Pinpoint the cell where the given text exists, returning its [x, y] midpoint coordinate. 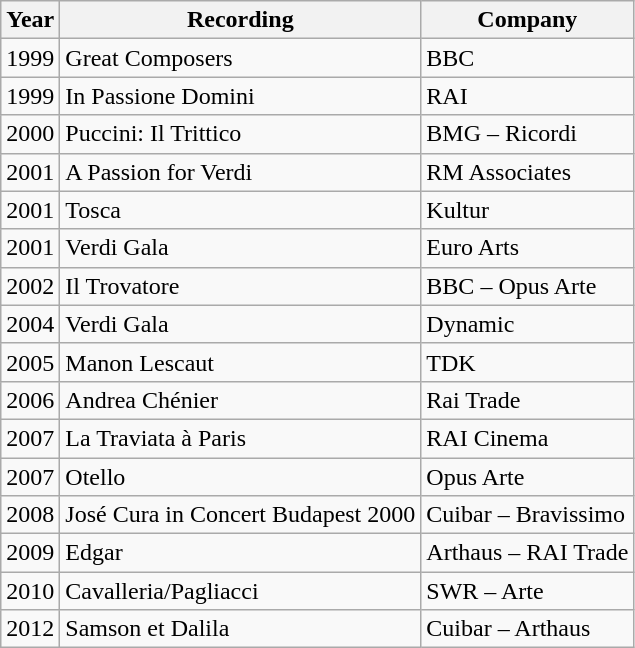
RAI Cinema [528, 438]
Recording [240, 20]
2012 [30, 629]
RAI [528, 96]
Edgar [240, 553]
2004 [30, 324]
Opus Arte [528, 477]
SWR – Arte [528, 591]
BMG – Ricordi [528, 134]
RM Associates [528, 172]
Euro Arts [528, 248]
2008 [30, 515]
Tosca [240, 210]
Samson et Dalila [240, 629]
Manon Lescaut [240, 362]
Arthaus – RAI Trade [528, 553]
2002 [30, 286]
José Cura in Concert Budapest 2000 [240, 515]
Andrea Chénier [240, 400]
2010 [30, 591]
2005 [30, 362]
Dynamic [528, 324]
Cavalleria/Pagliacci [240, 591]
Puccini: Il Trittico [240, 134]
2006 [30, 400]
Company [528, 20]
TDK [528, 362]
Kultur [528, 210]
BBC [528, 58]
Cuibar – Arthaus [528, 629]
In Passione Domini [240, 96]
A Passion for Verdi [240, 172]
Year [30, 20]
2009 [30, 553]
La Traviata à Paris [240, 438]
Otello [240, 477]
BBC – Opus Arte [528, 286]
2000 [30, 134]
Il Trovatore [240, 286]
Great Composers [240, 58]
Rai Trade [528, 400]
Cuibar – Bravissimo [528, 515]
